Return (X, Y) of the center of cell containing provided text 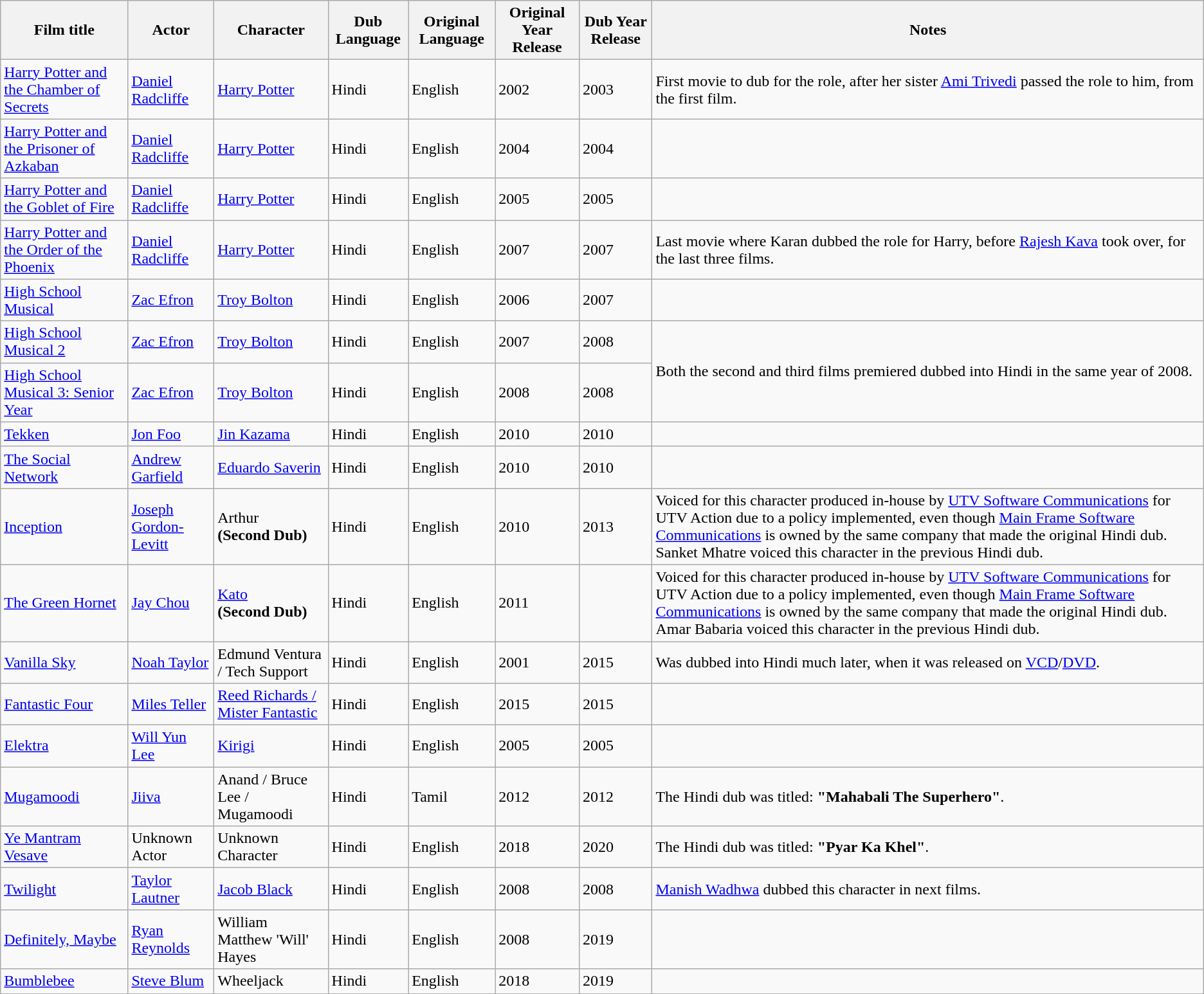
Film title (64, 30)
William Matthew 'Will' Hayes (271, 939)
Edmund Ventura / Tech Support (271, 662)
Harry Potter and the Prisoner of Azkaban (64, 149)
Harry Potter and the Order of the Phoenix (64, 249)
2011 (538, 603)
Jay Chou (171, 603)
Arthur (Second Dub) (271, 526)
Original Language (452, 30)
Last movie where Karan dubbed the role for Harry, before Rajesh Kava took over, for the last three films. (927, 249)
Original Year Release (538, 30)
Mugamoodi (64, 797)
Kirigi (271, 746)
Both the second and third films premiered dubbed into Hindi in the same year of 2008. (927, 372)
Bumblebee (64, 981)
The Hindi dub was titled: "Pyar Ka Khel". (927, 847)
2003 (616, 89)
High School Musical 2 (64, 342)
The Hindi dub was titled: "Mahabali The Superhero". (927, 797)
Andrew Garfield (171, 467)
2006 (538, 300)
Miles Teller (171, 705)
High School Musical (64, 300)
Jon Foo (171, 434)
Jacob Black (271, 889)
Character (271, 30)
Dub Language (368, 30)
Anand / Bruce Lee / Mugamoodi (271, 797)
Actor (171, 30)
First movie to dub for the role, after her sister Ami Trivedi passed the role to him, from the first film. (927, 89)
Dub Year Release (616, 30)
Ryan Reynolds (171, 939)
Was dubbed into Hindi much later, when it was released on VCD/DVD. (927, 662)
Will Yun Lee (171, 746)
Definitely, Maybe (64, 939)
Noah Taylor (171, 662)
Taylor Lautner (171, 889)
Twilight (64, 889)
2001 (538, 662)
Kato (Second Dub) (271, 603)
Vanilla Sky (64, 662)
Eduardo Saverin (271, 467)
Reed Richards / Mister Fantastic (271, 705)
The Social Network (64, 467)
Fantastic Four (64, 705)
Unknown Actor (171, 847)
2013 (616, 526)
The Green Hornet (64, 603)
Harry Potter and the Goblet of Fire (64, 199)
2002 (538, 89)
Ye Mantram Vesave (64, 847)
Jin Kazama (271, 434)
2020 (616, 847)
Unknown Character (271, 847)
Harry Potter and the Chamber of Secrets (64, 89)
Wheeljack (271, 981)
Inception (64, 526)
Steve Blum (171, 981)
Tamil (452, 797)
Notes (927, 30)
High School Musical 3: Senior Year (64, 392)
Jiiva (171, 797)
Joseph Gordon-Levitt (171, 526)
Manish Wadhwa dubbed this character in next films. (927, 889)
Tekken (64, 434)
Elektra (64, 746)
